Provide the (X, Y) coordinate of the cell's center where the given text is located.  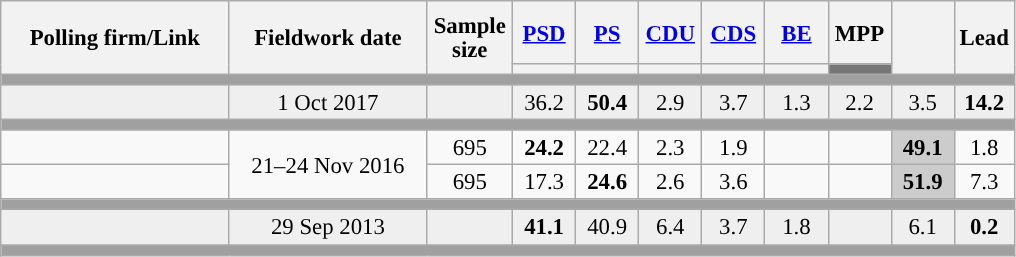
2.3 (670, 148)
3.6 (734, 182)
CDS (734, 32)
2.9 (670, 102)
14.2 (984, 102)
40.9 (608, 228)
Lead (984, 38)
0.2 (984, 228)
CDU (670, 32)
22.4 (608, 148)
6.1 (922, 228)
1 Oct 2017 (328, 102)
7.3 (984, 182)
6.4 (670, 228)
21–24 Nov 2016 (328, 164)
51.9 (922, 182)
24.2 (544, 148)
29 Sep 2013 (328, 228)
MPP (860, 32)
49.1 (922, 148)
PSD (544, 32)
2.6 (670, 182)
2.2 (860, 102)
41.1 (544, 228)
17.3 (544, 182)
1.3 (796, 102)
BE (796, 32)
Fieldwork date (328, 38)
50.4 (608, 102)
36.2 (544, 102)
PS (608, 32)
24.6 (608, 182)
3.5 (922, 102)
Polling firm/Link (115, 38)
Sample size (470, 38)
1.9 (734, 148)
